For the text-containing cell, return its midpoint in (X, Y) coordinate format. 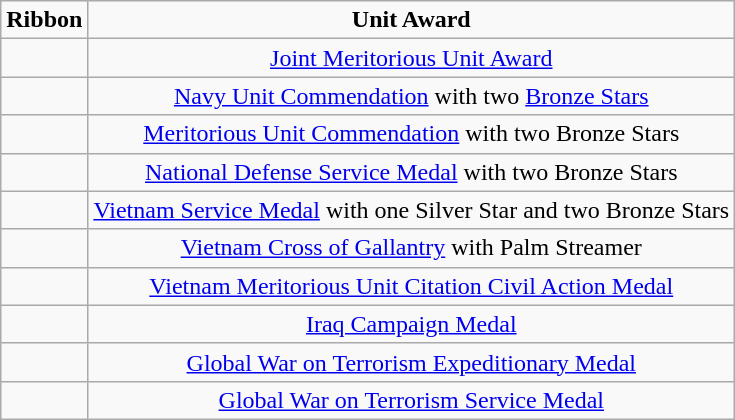
Global War on Terrorism Service Medal (412, 400)
Vietnam Meritorious Unit Citation Civil Action Medal (412, 286)
Unit Award (412, 20)
Joint Meritorious Unit Award (412, 58)
Iraq Campaign Medal (412, 324)
National Defense Service Medal with two Bronze Stars (412, 172)
Meritorious Unit Commendation with two Bronze Stars (412, 134)
Vietnam Cross of Gallantry with Palm Streamer (412, 248)
Navy Unit Commendation with two Bronze Stars (412, 96)
Vietnam Service Medal with one Silver Star and two Bronze Stars (412, 210)
Ribbon (44, 20)
Global War on Terrorism Expeditionary Medal (412, 362)
